Determine the (x, y) coordinate at the center of the cell enclosing the given text.  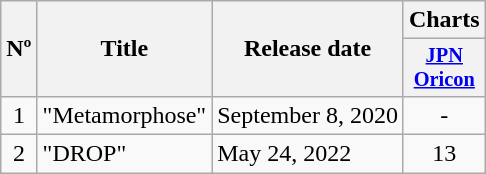
Nº (19, 49)
"DROP" (124, 154)
May 24, 2022 (308, 154)
September 8, 2020 (308, 115)
1 (19, 115)
2 (19, 154)
Charts (444, 20)
- (444, 115)
Release date (308, 49)
"Metamorphose" (124, 115)
Title (124, 49)
JPNOricon (444, 68)
13 (444, 154)
